For the text-containing cell, return its midpoint in [x, y] coordinate format. 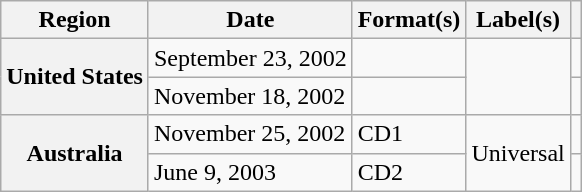
Australia [75, 153]
United States [75, 77]
CD2 [409, 172]
September 23, 2002 [250, 58]
Label(s) [518, 20]
Universal [518, 153]
November 25, 2002 [250, 134]
CD1 [409, 134]
Region [75, 20]
Format(s) [409, 20]
June 9, 2003 [250, 172]
November 18, 2002 [250, 96]
Date [250, 20]
